Search for the cell housing the specified text and yield its [x, y] center coordinate. 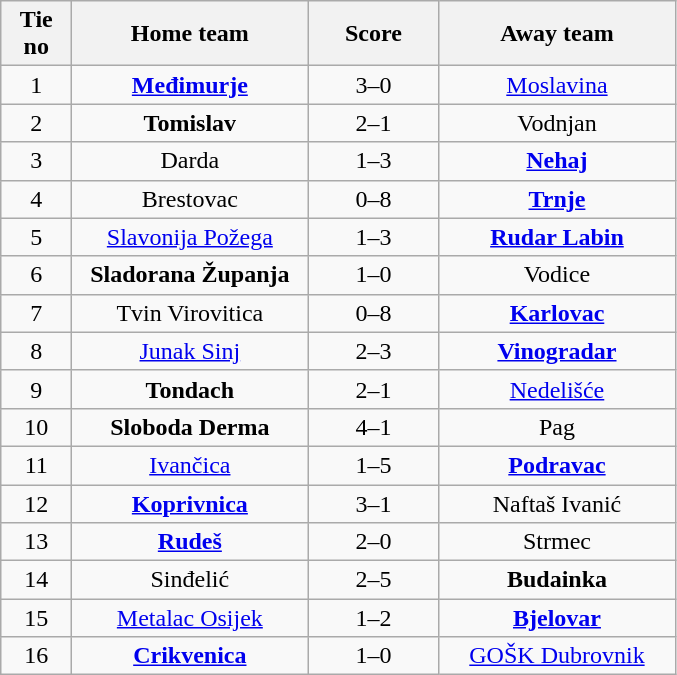
14 [36, 580]
Strmec [557, 542]
Koprivnica [190, 503]
Ivančica [190, 465]
Nedelišće [557, 389]
Tomislav [190, 123]
Vinogradar [557, 351]
2–0 [374, 542]
7 [36, 313]
Nehaj [557, 161]
4–1 [374, 427]
11 [36, 465]
Bjelovar [557, 618]
Pag [557, 427]
Junak Sinj [190, 351]
Score [374, 34]
Naftaš Ivanić [557, 503]
Sloboda Derma [190, 427]
1–2 [374, 618]
2–3 [374, 351]
10 [36, 427]
2–5 [374, 580]
9 [36, 389]
3–1 [374, 503]
Darda [190, 161]
Vodnjan [557, 123]
Moslavina [557, 85]
8 [36, 351]
1–5 [374, 465]
Međimurje [190, 85]
Rudar Labin [557, 237]
15 [36, 618]
12 [36, 503]
Budainka [557, 580]
Trnje [557, 199]
Brestovac [190, 199]
Home team [190, 34]
5 [36, 237]
Metalac Osijek [190, 618]
Tondach [190, 389]
3 [36, 161]
Crikvenica [190, 656]
Podravac [557, 465]
4 [36, 199]
6 [36, 275]
3–0 [374, 85]
13 [36, 542]
Sinđelić [190, 580]
2 [36, 123]
Sladorana Županja [190, 275]
16 [36, 656]
Tie no [36, 34]
Away team [557, 34]
Vodice [557, 275]
Slavonija Požega [190, 237]
Tvin Virovitica [190, 313]
GOŠK Dubrovnik [557, 656]
1 [36, 85]
Rudeš [190, 542]
Karlovac [557, 313]
